From the cell containing the given text, extract its center point as (X, Y) coordinate. 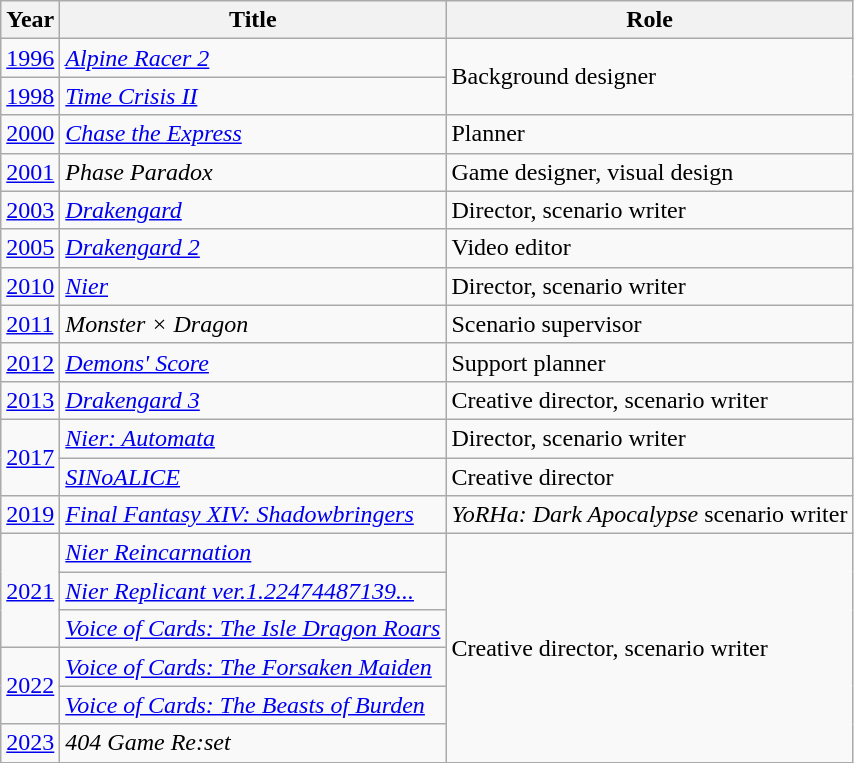
2012 (30, 362)
404 Game Re:set (253, 743)
Scenario supervisor (650, 324)
YoRHa: Dark Apocalypse scenario writer (650, 515)
2023 (30, 743)
2013 (30, 400)
Monster × Dragon (253, 324)
2011 (30, 324)
Voice of Cards: The Isle Dragon Roars (253, 629)
2001 (30, 172)
2022 (30, 686)
2019 (30, 515)
2005 (30, 248)
2010 (30, 286)
Video editor (650, 248)
2021 (30, 591)
Planner (650, 134)
Background designer (650, 77)
Game designer, visual design (650, 172)
1998 (30, 96)
Drakengard (253, 210)
2003 (30, 210)
Nier Reincarnation (253, 553)
Nier (253, 286)
Phase Paradox (253, 172)
Creative director (650, 477)
Drakengard 3 (253, 400)
Drakengard 2 (253, 248)
Year (30, 20)
2000 (30, 134)
Voice of Cards: The Forsaken Maiden (253, 667)
Alpine Racer 2 (253, 58)
Chase the Express (253, 134)
Nier Replicant ver.1.22474487139... (253, 591)
Voice of Cards: The Beasts of Burden (253, 705)
2017 (30, 457)
SINoALICE (253, 477)
Demons' Score (253, 362)
Nier: Automata (253, 438)
Support planner (650, 362)
Time Crisis II (253, 96)
Title (253, 20)
Final Fantasy XIV: Shadowbringers (253, 515)
Role (650, 20)
1996 (30, 58)
